Detect which cell encompasses the target text, then output its [X, Y] center coordinate. 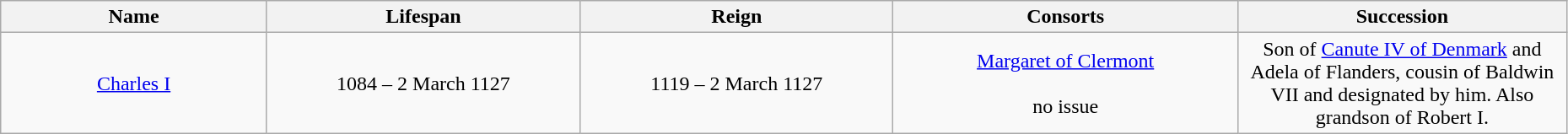
Succession [1402, 17]
1119 – 2 March 1127 [737, 83]
Reign [737, 17]
Margaret of Clermontno issue [1065, 83]
Son of Canute IV of Denmark and Adela of Flanders, cousin of Baldwin VII and designated by him. Also grandson of Robert I. [1402, 83]
Consorts [1065, 17]
1084 – 2 March 1127 [423, 83]
Lifespan [423, 17]
Name [134, 17]
Charles I [134, 83]
